Output the [X, Y] coordinate of the center of the cell containing the given text.  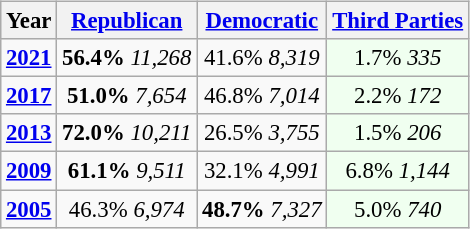
2021 [29, 58]
6.8% 1,144 [398, 171]
32.1% 4,991 [262, 171]
2017 [29, 96]
Year [29, 21]
Democratic [262, 21]
48.7% 7,327 [262, 209]
26.5% 3,755 [262, 133]
Republican [127, 21]
51.0% 7,654 [127, 96]
2005 [29, 209]
1.7% 335 [398, 58]
41.6% 8,319 [262, 58]
46.3% 6,974 [127, 209]
1.5% 206 [398, 133]
46.8% 7,014 [262, 96]
Third Parties [398, 21]
61.1% 9,511 [127, 171]
5.0% 740 [398, 209]
2013 [29, 133]
2.2% 172 [398, 96]
56.4% 11,268 [127, 58]
2009 [29, 171]
72.0% 10,211 [127, 133]
